Return the (x, y) coordinate for the center point of the cell that contains the specified text.  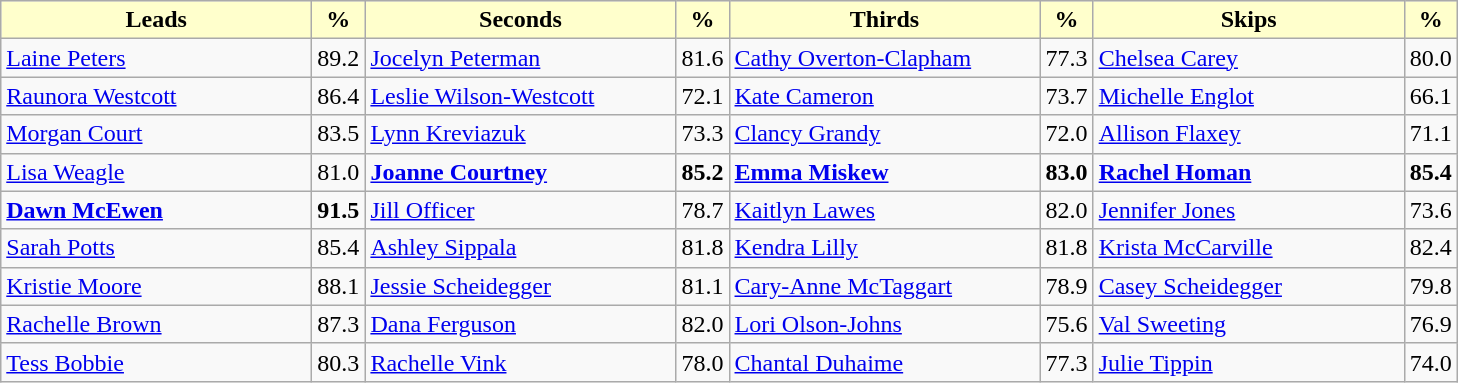
81.0 (338, 172)
72.0 (1066, 134)
82.4 (1430, 248)
78.9 (1066, 286)
87.3 (338, 324)
89.2 (338, 58)
Seconds (520, 20)
73.3 (702, 134)
Joanne Courtney (520, 172)
Skips (1248, 20)
Jocelyn Peterman (520, 58)
81.6 (702, 58)
Cary-Anne McTaggart (884, 286)
Kate Cameron (884, 96)
Chelsea Carey (1248, 58)
91.5 (338, 210)
75.6 (1066, 324)
86.4 (338, 96)
73.7 (1066, 96)
Clancy Grandy (884, 134)
Leslie Wilson-Westcott (520, 96)
Krista McCarville (1248, 248)
66.1 (1430, 96)
Allison Flaxey (1248, 134)
80.3 (338, 362)
Michelle Englot (1248, 96)
72.1 (702, 96)
Sarah Potts (156, 248)
Jennifer Jones (1248, 210)
78.7 (702, 210)
Leads (156, 20)
Thirds (884, 20)
71.1 (1430, 134)
Dana Ferguson (520, 324)
Rachelle Vink (520, 362)
Ashley Sippala (520, 248)
Casey Scheidegger (1248, 286)
Jessie Scheidegger (520, 286)
Kendra Lilly (884, 248)
Lisa Weagle (156, 172)
Cathy Overton-Clapham (884, 58)
Kaitlyn Lawes (884, 210)
Laine Peters (156, 58)
83.5 (338, 134)
81.1 (702, 286)
Tess Bobbie (156, 362)
88.1 (338, 286)
Chantal Duhaime (884, 362)
85.2 (702, 172)
Lori Olson-Johns (884, 324)
78.0 (702, 362)
Lynn Kreviazuk (520, 134)
80.0 (1430, 58)
Kristie Moore (156, 286)
73.6 (1430, 210)
Jill Officer (520, 210)
79.8 (1430, 286)
Raunora Westcott (156, 96)
74.0 (1430, 362)
Emma Miskew (884, 172)
Rachelle Brown (156, 324)
Rachel Homan (1248, 172)
83.0 (1066, 172)
Val Sweeting (1248, 324)
Morgan Court (156, 134)
76.9 (1430, 324)
Dawn McEwen (156, 210)
Julie Tippin (1248, 362)
